From the cell containing the given text, extract its center point as (x, y) coordinate. 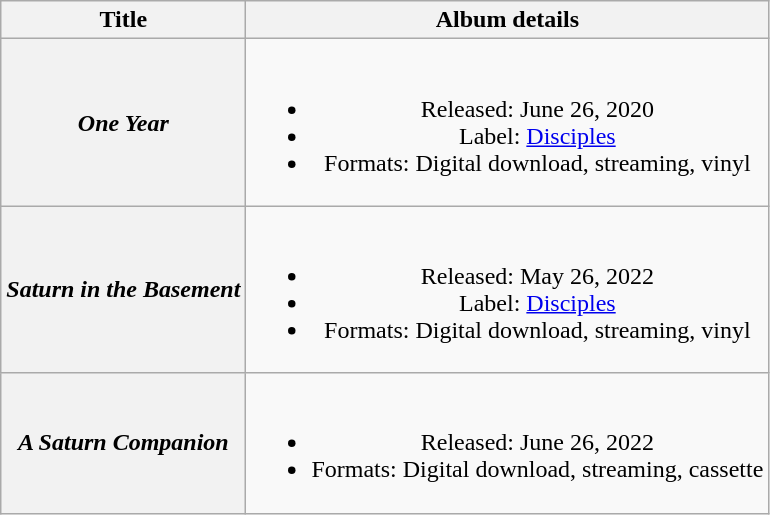
Album details (508, 20)
One Year (124, 122)
Released: May 26, 2022Label: DisciplesFormats: Digital download, streaming, vinyl (508, 290)
Saturn in the Basement (124, 290)
Released: June 26, 2022Formats: Digital download, streaming, cassette (508, 443)
Title (124, 20)
A Saturn Companion (124, 443)
Released: June 26, 2020Label: DisciplesFormats: Digital download, streaming, vinyl (508, 122)
